Identify which cell holds the provided text, then report its (x, y) central coordinate. 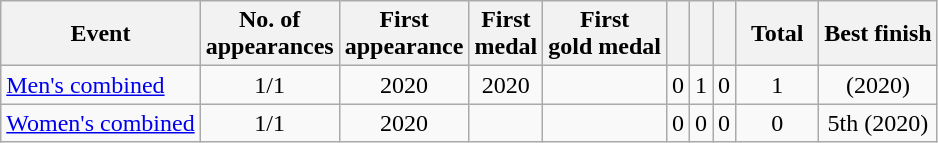
Firstgold medal (605, 34)
Firstappearance (404, 34)
(2020) (878, 85)
No. ofappearances (270, 34)
Event (100, 34)
Men's combined (100, 85)
Best finish (878, 34)
Total (778, 34)
Women's combined (100, 123)
Firstmedal (506, 34)
5th (2020) (878, 123)
